Pinpoint the cell where the given text exists, returning its (x, y) midpoint coordinate. 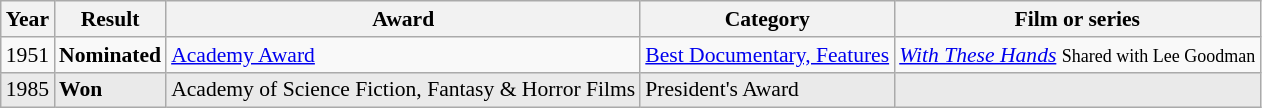
President's Award (767, 90)
With These Hands Shared with Lee Goodman (1077, 55)
Category (767, 19)
1985 (28, 90)
Best Documentary, Features (767, 55)
1951 (28, 55)
Won (110, 90)
Result (110, 19)
Film or series (1077, 19)
Academy of Science Fiction, Fantasy & Horror Films (403, 90)
Year (28, 19)
Nominated (110, 55)
Academy Award (403, 55)
Award (403, 19)
